Extract the [X, Y] coordinate from the center of the cell holding the provided text.  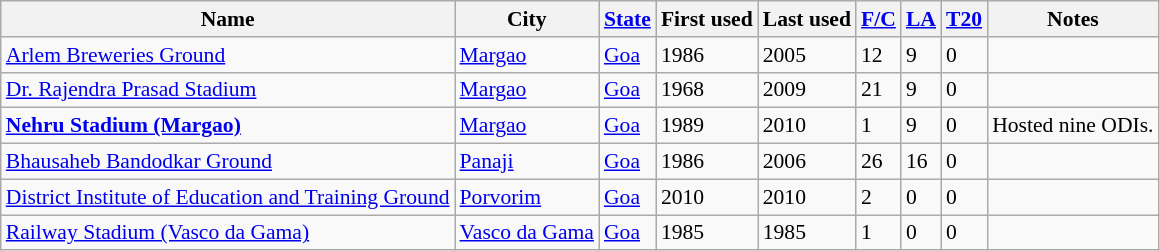
2 [878, 197]
16 [921, 162]
2009 [807, 90]
Bhausaheb Bandodkar Ground [228, 162]
Name [228, 19]
21 [878, 90]
Nehru Stadium (Margao) [228, 126]
26 [878, 162]
City [527, 19]
F/C [878, 19]
Notes [1072, 19]
Last used [807, 19]
Vasco da Gama [527, 233]
Hosted nine ODIs. [1072, 126]
2005 [807, 55]
Dr. Rajendra Prasad Stadium [228, 90]
1989 [707, 126]
2006 [807, 162]
Railway Stadium (Vasco da Gama) [228, 233]
State [628, 19]
First used [707, 19]
T20 [964, 19]
LA [921, 19]
1968 [707, 90]
Panaji [527, 162]
Porvorim [527, 197]
District Institute of Education and Training Ground [228, 197]
12 [878, 55]
Arlem Breweries Ground [228, 55]
